Search for the cell housing the specified text and yield its [X, Y] center coordinate. 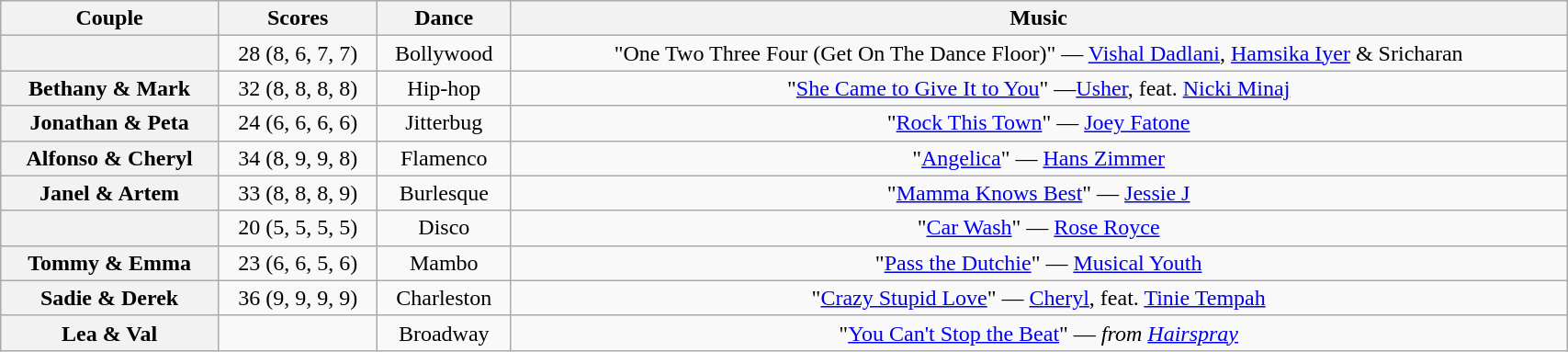
"One Two Three Four (Get On The Dance Floor)" — Vishal Dadlani, Hamsika Iyer & Sricharan [1039, 53]
"Rock This Town" — Joey Fatone [1039, 123]
"You Can't Stop the Beat" — from Hairspray [1039, 333]
Couple [110, 18]
"Car Wash" — Rose Royce [1039, 228]
28 (8, 6, 7, 7) [298, 53]
Bethany & Mark [110, 88]
Alfonso & Cheryl [110, 158]
"Mamma Knows Best" — Jessie J [1039, 193]
"She Came to Give It to You" —Usher, feat. Nicki Minaj [1039, 88]
Flamenco [445, 158]
Broadway [445, 333]
"Angelica" — Hans Zimmer [1039, 158]
Jitterbug [445, 123]
Jonathan & Peta [110, 123]
Mambo [445, 263]
Janel & Artem [110, 193]
"Pass the Dutchie" — Musical Youth [1039, 263]
Dance [445, 18]
Disco [445, 228]
32 (8, 8, 8, 8) [298, 88]
36 (9, 9, 9, 9) [298, 298]
20 (5, 5, 5, 5) [298, 228]
Charleston [445, 298]
Burlesque [445, 193]
Scores [298, 18]
24 (6, 6, 6, 6) [298, 123]
Music [1039, 18]
Tommy & Emma [110, 263]
Bollywood [445, 53]
Sadie & Derek [110, 298]
"Crazy Stupid Love" — Cheryl, feat. Tinie Tempah [1039, 298]
Lea & Val [110, 333]
23 (6, 6, 5, 6) [298, 263]
Hip-hop [445, 88]
34 (8, 9, 9, 8) [298, 158]
33 (8, 8, 8, 9) [298, 193]
